Provide the [X, Y] coordinate of the cell's center where the given text is located.  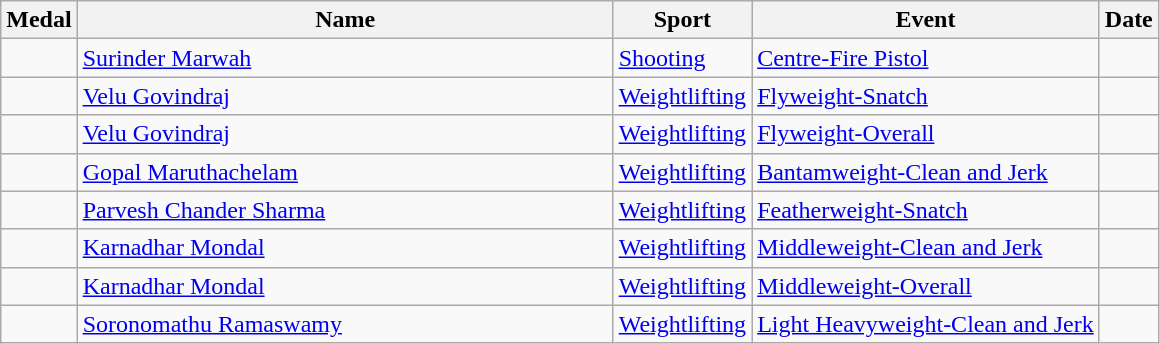
Flyweight-Snatch [926, 96]
Date [1128, 20]
Shooting [682, 58]
Gopal Maruthachelam [345, 172]
Centre-Fire Pistol [926, 58]
Surinder Marwah [345, 58]
Medal [39, 20]
Soronomathu Ramaswamy [345, 324]
Name [345, 20]
Middleweight-Clean and Jerk [926, 248]
Flyweight-Overall [926, 134]
Middleweight-Overall [926, 286]
Parvesh Chander Sharma [345, 210]
Bantamweight-Clean and Jerk [926, 172]
Event [926, 20]
Light Heavyweight-Clean and Jerk [926, 324]
Sport [682, 20]
Featherweight-Snatch [926, 210]
